Detect which cell encompasses the target text, then output its (X, Y) center coordinate. 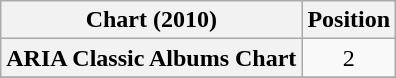
ARIA Classic Albums Chart (152, 58)
Chart (2010) (152, 20)
Position (349, 20)
2 (349, 58)
